Scan for the cell matching the given text and deliver its (x, y) coordinate at center. 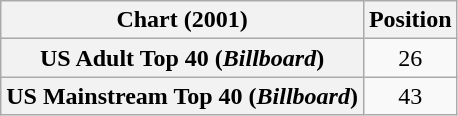
US Adult Top 40 (Billboard) (182, 58)
26 (410, 58)
Chart (2001) (182, 20)
Position (410, 20)
43 (410, 96)
US Mainstream Top 40 (Billboard) (182, 96)
